Capture the cell that displays the provided text and extract its (X, Y) central coordinate. 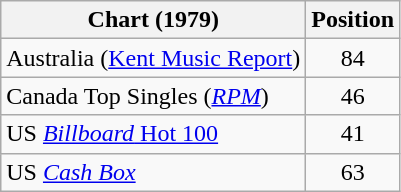
US Cash Box (154, 172)
Canada Top Singles (RPM) (154, 96)
63 (353, 172)
46 (353, 96)
Chart (1979) (154, 20)
US Billboard Hot 100 (154, 134)
Australia (Kent Music Report) (154, 58)
Position (353, 20)
84 (353, 58)
41 (353, 134)
